Find where the given text appears and provide that cell's center as [X, Y] coordinate. 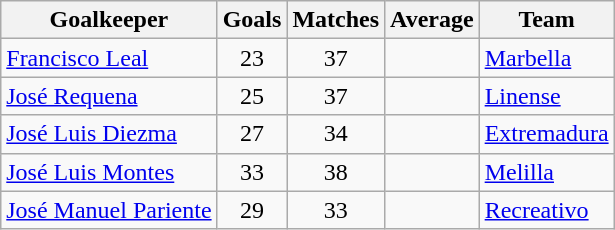
José Manuel Pariente [109, 210]
25 [252, 96]
27 [252, 134]
Matches [336, 20]
38 [336, 172]
34 [336, 134]
Team [546, 20]
Recreativo [546, 210]
Marbella [546, 58]
Goals [252, 20]
José Luis Montes [109, 172]
29 [252, 210]
23 [252, 58]
Average [432, 20]
Francisco Leal [109, 58]
José Requena [109, 96]
Linense [546, 96]
Goalkeeper [109, 20]
Melilla [546, 172]
José Luis Diezma [109, 134]
Extremadura [546, 134]
